Scan for the cell matching the given text and deliver its [x, y] coordinate at center. 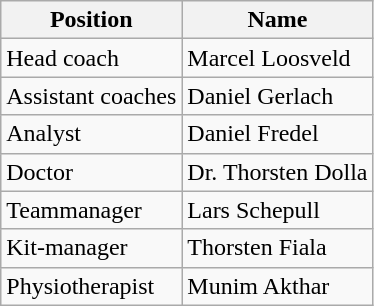
Doctor [92, 172]
Daniel Gerlach [278, 96]
Head coach [92, 58]
Position [92, 20]
Munim Akthar [278, 286]
Physiotherapist [92, 286]
Assistant coaches [92, 96]
Analyst [92, 134]
Thorsten Fiala [278, 248]
Dr. Thorsten Dolla [278, 172]
Teammanager [92, 210]
Name [278, 20]
Kit-manager [92, 248]
Marcel Loosveld [278, 58]
Lars Schepull [278, 210]
Daniel Fredel [278, 134]
